Extract the (x, y) coordinate from the center of the cell holding the provided text.  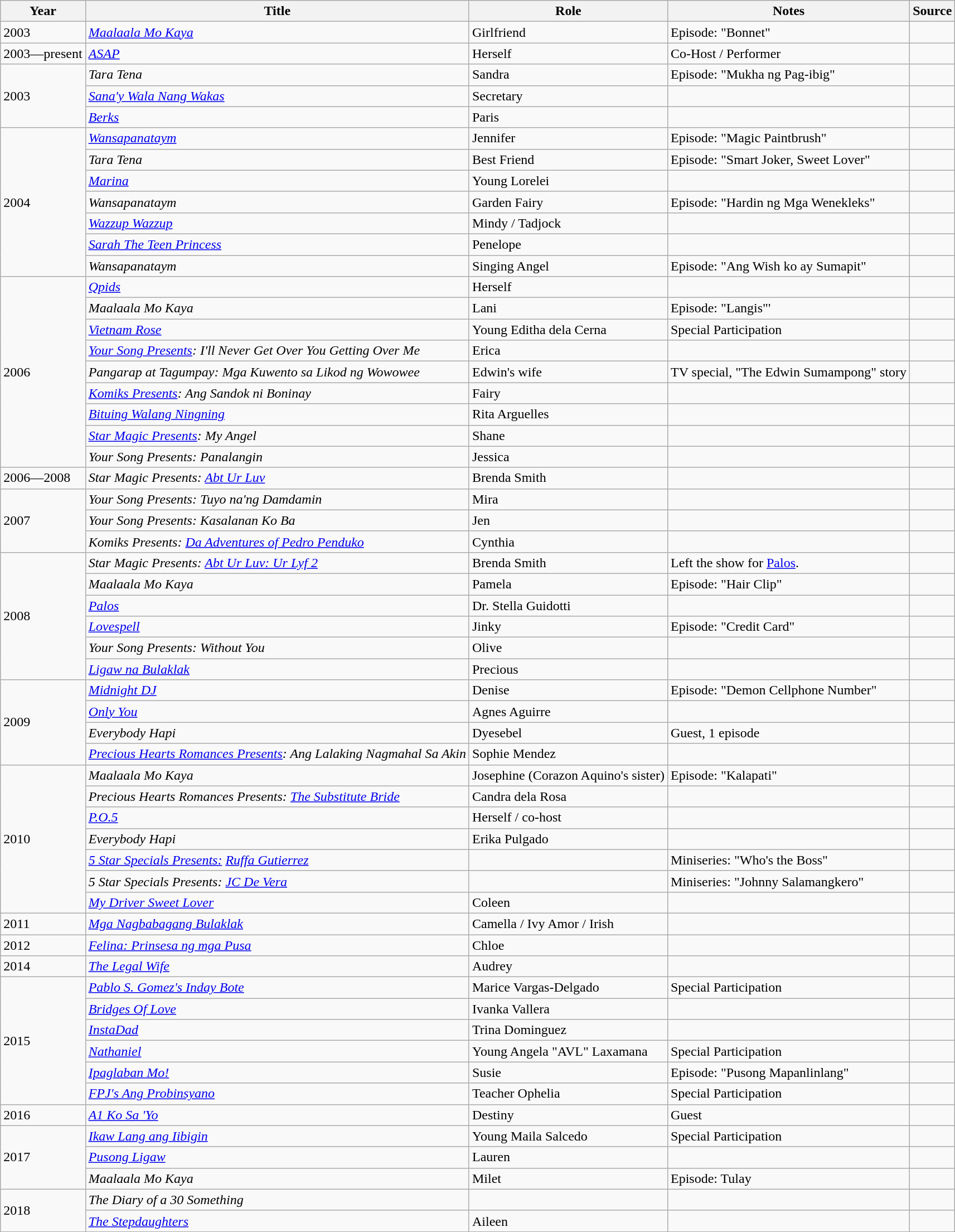
Cynthia (568, 542)
Miniseries: "Johnny Salamangkero" (788, 881)
Jinky (568, 627)
Young Maila Salcedo (568, 1136)
2015 (43, 1041)
2004 (43, 202)
Star Magic Presents: My Angel (277, 436)
Sarah The Teen Princess (277, 244)
Jessica (568, 457)
Episode: "Pusong Mapanlinlang" (788, 1072)
TV special, "The Edwin Sumampong" story (788, 372)
Guest (788, 1115)
Josephine (Corazon Aquino's sister) (568, 775)
Komiks Presents: Ang Sandok ni Boninay (277, 393)
Vietnam Rose (277, 330)
Nathaniel (277, 1051)
Sana'y Wala Nang Wakas (277, 96)
Coleen (568, 902)
Your Song Presents: Panalangin (277, 457)
Berks (277, 117)
InstaDad (277, 1030)
The Stepdaughters (277, 1221)
2006 (43, 373)
Destiny (568, 1115)
Milet (568, 1178)
Notes (788, 11)
Episode: "Bonnet" (788, 32)
Young Lorelei (568, 181)
Only You (277, 712)
Teacher Ophelia (568, 1094)
5 Star Specials Presents: Ruffa Gutierrez (277, 860)
Young Editha dela Cerna (568, 330)
The Diary of a 30 Something (277, 1200)
Role (568, 11)
Mindy / Tadjock (568, 223)
Erica (568, 351)
Your Song Presents: Tuyo na'ng Damdamin (277, 499)
2016 (43, 1115)
Precious Hearts Romances Presents: Ang Lalaking Nagmahal Sa Akin (277, 754)
ASAP (277, 54)
P.O.5 (277, 818)
Olive (568, 648)
Erika Pulgado (568, 839)
Palos (277, 605)
Garden Fairy (568, 202)
Young Angela "AVL" Laxamana (568, 1051)
Secretary (568, 96)
Singing Angel (568, 266)
The Legal Wife (277, 967)
Chloe (568, 945)
Your Song Presents: I'll Never Get Over You Getting Over Me (277, 351)
Episode: "Mukha ng Pag-ibig" (788, 75)
2011 (43, 924)
Pangarap at Tagumpay: Mga Kuwento sa Likod ng Wowowee (277, 372)
Bituing Walang Ningning (277, 414)
Lauren (568, 1157)
Wazzup Wazzup (277, 223)
Fairy (568, 393)
2014 (43, 967)
Best Friend (568, 160)
Episode: "Demon Cellphone Number" (788, 690)
Your Song Presents: Kasalanan Ko Ba (277, 520)
Precious Hearts Romances Presents: The Substitute Bride (277, 796)
2018 (43, 1210)
2012 (43, 945)
Trina Dominguez (568, 1030)
2009 (43, 722)
Your Song Presents: Without You (277, 648)
Shane (568, 436)
Pusong Ligaw (277, 1157)
Jennifer (568, 138)
Mira (568, 499)
2008 (43, 616)
Candra dela Rosa (568, 796)
Star Magic Presents: Abt Ur Luv: Ur Lyf 2 (277, 563)
My Driver Sweet Lover (277, 902)
Jen (568, 520)
Denise (568, 690)
Marice Vargas-Delgado (568, 988)
Sandra (568, 75)
Title (277, 11)
Episode: Tulay (788, 1178)
Ligaw na Bulaklak (277, 669)
Star Magic Presents: Abt Ur Luv (277, 478)
Episode: "Magic Paintbrush" (788, 138)
Edwin's wife (568, 372)
Komiks Presents: Da Adventures of Pedro Penduko (277, 542)
Ikaw Lang ang Iibigin (277, 1136)
Qpids (277, 287)
FPJ's Ang Probinsyano (277, 1094)
Lovespell (277, 627)
Pablo S. Gomez's Inday Bote (277, 988)
Episode: "Kalapati" (788, 775)
Felina: Prinsesa ng mga Pusa (277, 945)
Episode: "Ang Wish ko ay Sumapit" (788, 266)
Sophie Mendez (568, 754)
Paris (568, 117)
Miniseries: "Who's the Boss" (788, 860)
Lani (568, 308)
Midnight DJ (277, 690)
Rita Arguelles (568, 414)
Episode: "Smart Joker, Sweet Lover" (788, 160)
2003—present (43, 54)
2017 (43, 1157)
5 Star Specials Presents: JC De Vera (277, 881)
Mga Nagbabagang Bulaklak (277, 924)
2007 (43, 520)
A1 Ko Sa 'Yo (277, 1115)
Susie (568, 1072)
Dr. Stella Guidotti (568, 605)
Aileen (568, 1221)
Guest, 1 episode (788, 733)
Episode: "Hair Clip" (788, 584)
Episode: "Langis"' (788, 308)
Penelope (568, 244)
Herself / co-host (568, 818)
Girlfriend (568, 32)
Left the show for Palos. (788, 563)
Ipaglaban Mo! (277, 1072)
Camella / Ivy Amor / Irish (568, 924)
Audrey (568, 967)
Agnes Aguirre (568, 712)
Episode: "Hardin ng Mga Wenekleks" (788, 202)
Co-Host / Performer (788, 54)
Ivanka Vallera (568, 1009)
Bridges Of Love (277, 1009)
Marina (277, 181)
Pamela (568, 584)
Episode: "Credit Card" (788, 627)
2010 (43, 839)
Year (43, 11)
Source (932, 11)
Precious (568, 669)
2006—2008 (43, 478)
Dyesebel (568, 733)
